Provide the [X, Y] coordinate of the cell's center where the given text is located.  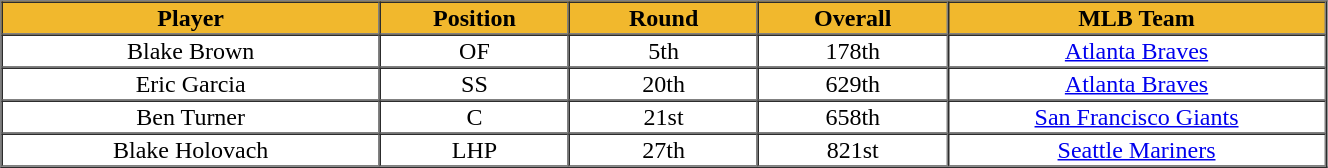
Overall [852, 18]
821st [852, 150]
Round [664, 18]
Ben Turner [191, 116]
SS [474, 84]
178th [852, 50]
C [474, 116]
Eric Garcia [191, 84]
MLB Team [1136, 18]
LHP [474, 150]
Position [474, 18]
27th [664, 150]
San Francisco Giants [1136, 116]
21st [664, 116]
658th [852, 116]
20th [664, 84]
Blake Holovach [191, 150]
Blake Brown [191, 50]
629th [852, 84]
Seattle Mariners [1136, 150]
OF [474, 50]
Player [191, 18]
5th [664, 50]
